Determine the (X, Y) coordinate at the center of the cell enclosing the given text.  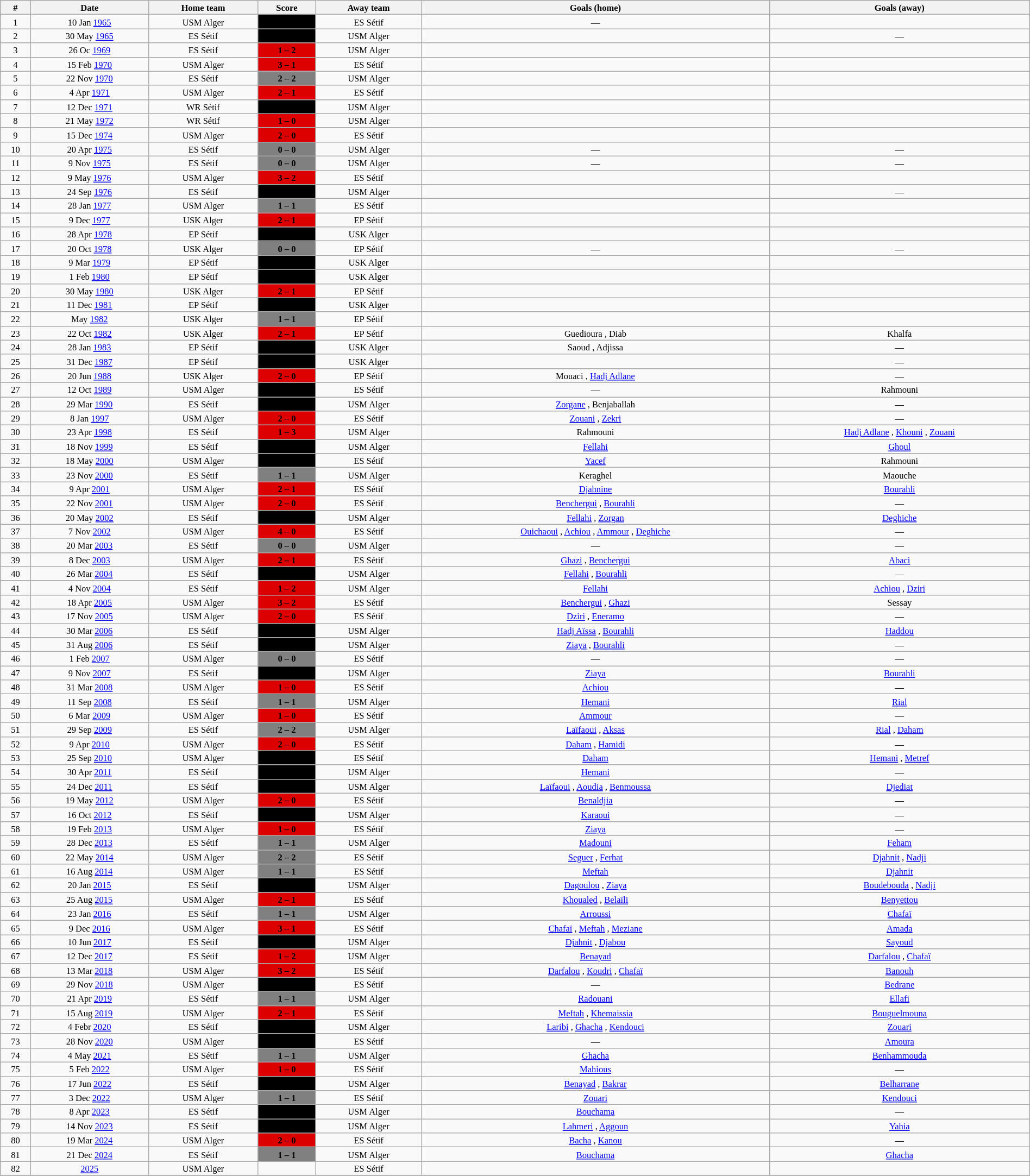
Radouani (595, 998)
9 Dec 1977 (89, 220)
Laïfaoui , Aksas (595, 730)
4 – 0 (287, 531)
23 Nov 2000 (89, 475)
58 (15, 828)
50 (15, 715)
17 Jun 2022 (89, 1084)
40 (15, 574)
Mahious (595, 1069)
Fellahi , Zorgan (595, 517)
13 (15, 192)
29 Mar 1990 (89, 404)
Ghoul (900, 446)
19 May 2012 (89, 800)
Hemani , Metref (900, 758)
29 Sep 2009 (89, 730)
49 (15, 701)
Darfalou , Koudri , Chafaï (595, 970)
Bedrane (900, 984)
46 (15, 659)
8 Dec 2003 (89, 559)
Bouguelmouna (900, 1013)
76 (15, 1084)
15 Dec 1974 (89, 135)
Sessay (900, 602)
26 Mar 2004 (89, 574)
69 (15, 984)
1 Feb 2007 (89, 659)
9 Apr 2010 (89, 744)
20 Jan 2015 (89, 885)
Amada (900, 928)
Benchergui , Ghazi (595, 602)
61 (15, 871)
Chafaï , Meftah , Meziane (595, 928)
Feham (900, 842)
Khalfa (900, 333)
Away team (368, 8)
5 (15, 78)
Belharrane (900, 1084)
23 Jan 2016 (89, 914)
30 Apr 2011 (89, 772)
31 Dec 1987 (89, 361)
18 May 2000 (89, 461)
20 Mar 2003 (89, 545)
Achiou (595, 687)
34 (15, 489)
12 Dec 2017 (89, 956)
11 (15, 163)
Dziri , Eneramo (595, 616)
82 (15, 1168)
17 Nov 2005 (89, 616)
17 (15, 248)
Guedioura , Diab (595, 333)
20 (15, 291)
Meftah , Khemaissia (595, 1013)
20 Oct 1978 (89, 248)
28 Nov 2020 (89, 1041)
Rial , Daham (900, 730)
53 (15, 758)
Benchergui , Bourahli (595, 503)
Laribi , Ghacha , Kendouci (595, 1027)
4 Apr 1971 (89, 92)
16 Oct 2012 (89, 814)
Ellafi (900, 998)
Saoud , Adjissa (595, 347)
Khoualed , Belaïli (595, 900)
Zorgane , Benjaballah (595, 404)
66 (15, 942)
78 (15, 1112)
75 (15, 1069)
22 Nov 1970 (89, 78)
73 (15, 1041)
Seguer , Ferhat (595, 857)
15 (15, 220)
Ziaya , Bourahli (595, 645)
Djahnine (595, 489)
51 (15, 730)
Goals (home) (595, 8)
Banouh (900, 970)
64 (15, 914)
Lahmeri , Aggoun (595, 1126)
22 Oct 1982 (89, 333)
Keraghel (595, 475)
9 Nov 2007 (89, 673)
Hadj Aïssa , Bourahli (595, 631)
16 (15, 234)
Benaldjia (595, 800)
Yacef (595, 461)
81 (15, 1154)
31 Aug 2006 (89, 645)
42 (15, 602)
9 May 1976 (89, 178)
4 – 1 (287, 305)
Achiou , Dziri (900, 588)
30 May 1980 (89, 291)
19 Mar 2024 (89, 1140)
59 (15, 842)
68 (15, 970)
Score (287, 8)
0 – 2 (287, 1041)
29 Nov 2018 (89, 984)
9 Nov 1975 (89, 163)
28 (15, 404)
Arroussi (595, 914)
6 Mar 2009 (89, 715)
20 May 2002 (89, 517)
20 Jun 1988 (89, 375)
21 (15, 305)
28 Jan 1983 (89, 347)
25 Sep 2010 (89, 758)
56 (15, 800)
77 (15, 1098)
45 (15, 645)
23 (15, 333)
21 May 1972 (89, 121)
26 (15, 375)
30 Mar 2006 (89, 631)
# (15, 8)
74 (15, 1055)
79 (15, 1126)
55 (15, 786)
37 (15, 531)
Hadj Adlane , Khouni , Zouani (900, 432)
13 Mar 2018 (89, 970)
36 (15, 517)
5 Feb 2022 (89, 1069)
71 (15, 1013)
44 (15, 631)
6 (15, 92)
Zouani , Zekri (595, 418)
Date (89, 8)
Kendouci (900, 1098)
Boudebouda , Nadji (900, 885)
4 May 2021 (89, 1055)
22 (15, 319)
11 Dec 1981 (89, 305)
Benayad , Bakrar (595, 1084)
Amoura (900, 1041)
Daham (595, 758)
26 Oc 1969 (89, 50)
67 (15, 956)
9 Apr 2001 (89, 489)
Djediat (900, 786)
Fellahi , Bourahli (595, 574)
8 Jan 1997 (89, 418)
2025 (89, 1168)
1 (15, 22)
15 Aug 2019 (89, 1013)
10 Jan 1965 (89, 22)
Meftah (595, 871)
12 Oct 1989 (89, 389)
Yahia (900, 1126)
2 (15, 36)
30 (15, 432)
24 Sep 1976 (89, 192)
1 Feb 1980 (89, 276)
14 (15, 206)
7 (15, 106)
33 (15, 475)
48 (15, 687)
9 Mar 1979 (89, 262)
18 Nov 1999 (89, 446)
Benyettou (900, 900)
63 (15, 900)
9 Dec 2016 (89, 928)
10 (15, 149)
Madouni (595, 842)
May 1982 (89, 319)
Mouaci , Hadj Adlane (595, 375)
8 Apr 2023 (89, 1112)
22 Nov 2001 (89, 503)
4 (15, 64)
Dagoulou , Ziaya (595, 885)
47 (15, 673)
1 – 3 (287, 432)
52 (15, 744)
Benayad (595, 956)
Ammour (595, 715)
Deghiche (900, 517)
12 (15, 178)
65 (15, 928)
Laïfaoui , Aoudia , Benmoussa (595, 786)
Abaci (900, 559)
22 May 2014 (89, 857)
28 Dec 2013 (89, 842)
Djahnit (900, 871)
Haddou (900, 631)
70 (15, 998)
9 (15, 135)
Maouche (900, 475)
35 (15, 503)
29 (15, 418)
Ouichaoui , Achiou , Ammour , Deghiche (595, 531)
Rial (900, 701)
3 Dec 2022 (89, 1098)
Djahnit , Nadji (900, 857)
27 (15, 389)
21 Apr 2019 (89, 998)
Sayoud (900, 942)
43 (15, 616)
Karaoui (595, 814)
4 Nov 2004 (89, 588)
38 (15, 545)
57 (15, 814)
14 Nov 2023 (89, 1126)
Goals (away) (900, 8)
Ghazi , Benchergui (595, 559)
62 (15, 885)
72 (15, 1027)
15 Feb 1970 (89, 64)
16 Aug 2014 (89, 871)
18 (15, 262)
20 Apr 1975 (89, 149)
Darfalou , Chafaï (900, 956)
80 (15, 1140)
Home team (203, 8)
18 Apr 2005 (89, 602)
19 (15, 276)
60 (15, 857)
31 (15, 446)
21 Dec 2024 (89, 1154)
32 (15, 461)
31 Mar 2008 (89, 687)
54 (15, 772)
Djahnit , Djabou (595, 942)
4 Febr 2020 (89, 1027)
25 (15, 361)
23 Apr 1998 (89, 432)
24 Dec 2011 (89, 786)
7 Nov 2002 (89, 531)
8 (15, 121)
24 (15, 347)
11 Sep 2008 (89, 701)
Bacha , Kanou (595, 1140)
3 (15, 50)
28 Jan 1977 (89, 206)
Daham , Hamidi (595, 744)
12 Dec 1971 (89, 106)
Chafaï (900, 914)
28 Apr 1978 (89, 234)
25 Aug 2015 (89, 900)
10 Jun 2017 (89, 942)
39 (15, 559)
Benhammouda (900, 1055)
41 (15, 588)
19 Feb 2013 (89, 828)
30 May 1965 (89, 36)
